Pinpoint the cell where the given text exists, returning its (x, y) midpoint coordinate. 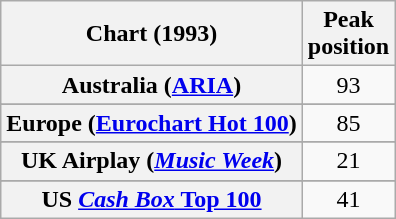
Australia (ARIA) (152, 85)
85 (348, 123)
Peakposition (348, 34)
21 (348, 161)
41 (348, 199)
93 (348, 85)
Chart (1993) (152, 34)
Europe (Eurochart Hot 100) (152, 123)
UK Airplay (Music Week) (152, 161)
US Cash Box Top 100 (152, 199)
